From the cell containing the given text, extract its center point as [x, y] coordinate. 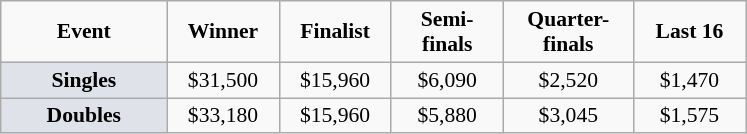
Doubles [84, 116]
$1,470 [689, 80]
Singles [84, 80]
$6,090 [447, 80]
$31,500 [223, 80]
Event [84, 32]
$5,880 [447, 116]
Finalist [335, 32]
$1,575 [689, 116]
Semi-finals [447, 32]
Winner [223, 32]
$3,045 [568, 116]
Last 16 [689, 32]
$33,180 [223, 116]
$2,520 [568, 80]
Quarter-finals [568, 32]
